Provide the [x, y] coordinate of the cell's center where the given text is located.  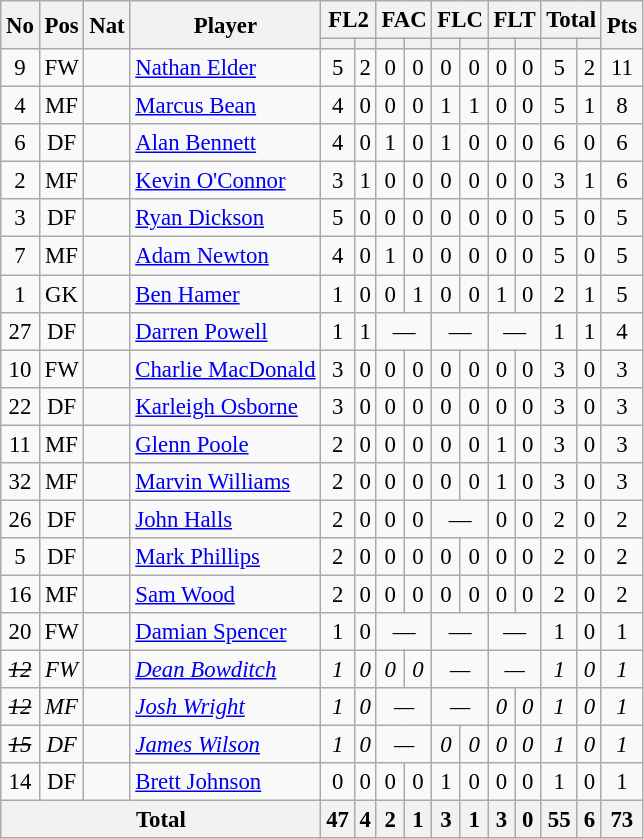
32 [20, 482]
Sam Wood [226, 594]
10 [20, 369]
Nathan Elder [226, 68]
Alan Bennett [226, 143]
Kevin O'Connor [226, 181]
Brett Johnson [226, 782]
26 [20, 519]
Pts [622, 25]
Dean Bowditch [226, 670]
Nat [107, 25]
Karleigh Osborne [226, 406]
Pos [62, 25]
15 [20, 745]
Marvin Williams [226, 482]
Glenn Poole [226, 444]
14 [20, 782]
FLT [514, 20]
Mark Phillips [226, 557]
7 [20, 256]
55 [559, 820]
47 [338, 820]
22 [20, 406]
9 [20, 68]
Damian Spencer [226, 632]
Marcus Bean [226, 106]
Ben Hamer [226, 294]
Darren Powell [226, 331]
20 [20, 632]
Josh Wright [226, 707]
Ryan Dickson [226, 219]
Charlie MacDonald [226, 369]
27 [20, 331]
FAC [404, 20]
73 [622, 820]
8 [622, 106]
GK [62, 294]
Adam Newton [226, 256]
James Wilson [226, 745]
FLC [460, 20]
Player [226, 25]
John Halls [226, 519]
16 [20, 594]
FL2 [348, 20]
No [20, 25]
